Provide the [x, y] coordinate of the cell's center where the given text is located.  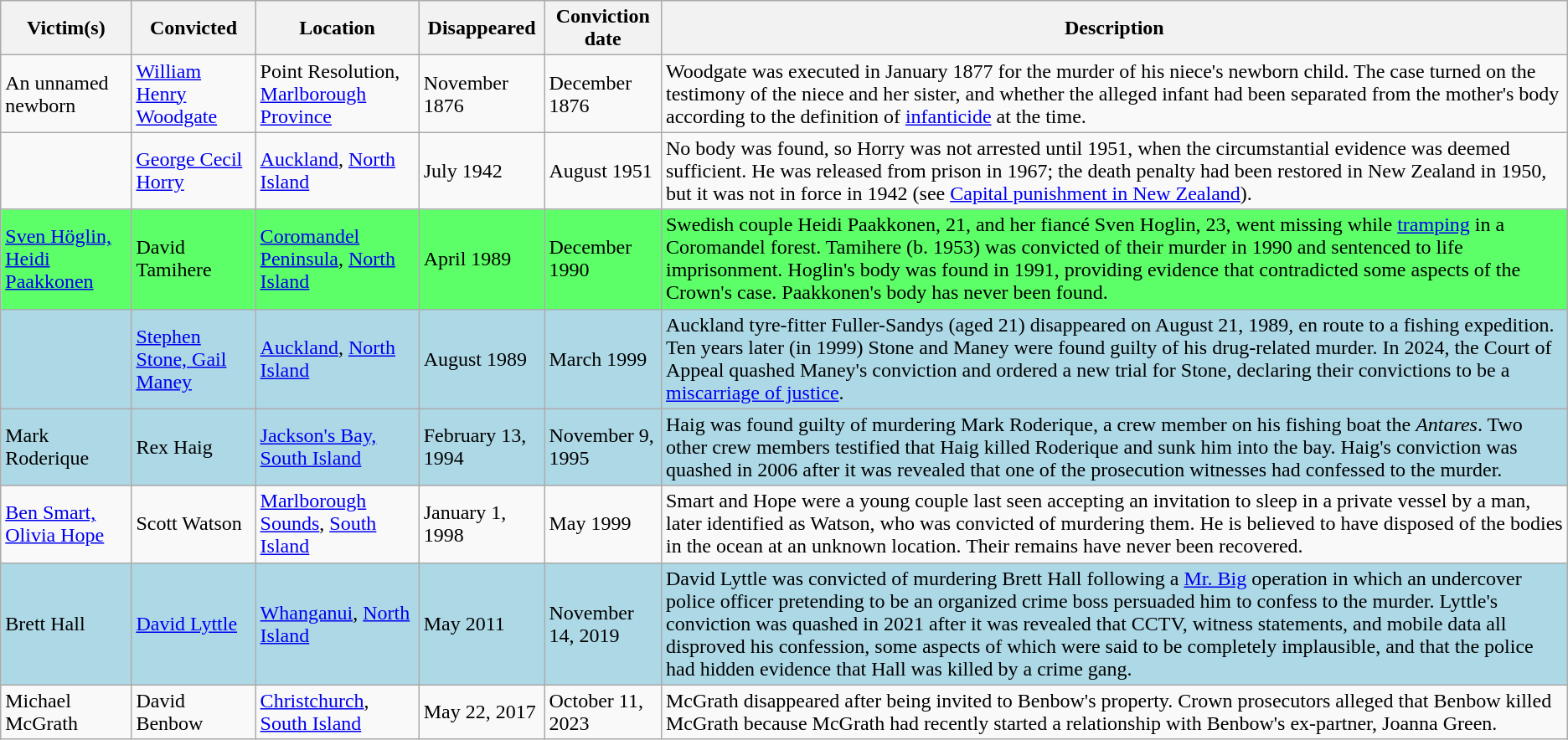
August 1989 [482, 358]
Disappeared [482, 28]
William Henry Woodgate [193, 94]
An unnamed newborn [66, 94]
Sven Höglin, Heidi Paakkonen [66, 260]
April 1989 [482, 260]
November 1876 [482, 94]
David Benbow [193, 712]
Michael McGrath [66, 712]
Scott Watson [193, 524]
October 11, 2023 [603, 712]
Whanganui, North Island [337, 624]
George Cecil Horry [193, 171]
Rex Haig [193, 447]
August 1951 [603, 171]
Marlborough Sounds, South Island [337, 524]
Coromandel Peninsula, North Island [337, 260]
Description [1114, 28]
November 9, 1995 [603, 447]
December 1876 [603, 94]
Stephen Stone, Gail Maney [193, 358]
July 1942 [482, 171]
May 1999 [603, 524]
March 1999 [603, 358]
David Lyttle [193, 624]
Convicted [193, 28]
November 14, 2019 [603, 624]
May 2011 [482, 624]
December 1990 [603, 260]
Victim(s) [66, 28]
January 1, 1998 [482, 524]
Conviction date [603, 28]
May 22, 2017 [482, 712]
Ben Smart, Olivia Hope [66, 524]
Christchurch, South Island [337, 712]
Brett Hall [66, 624]
David Tamihere [193, 260]
Mark Roderique [66, 447]
Jackson's Bay, South Island [337, 447]
February 13, 1994 [482, 447]
Location [337, 28]
Point Resolution, Marlborough Province [337, 94]
